Determine the [X, Y] coordinate at the center of the cell enclosing the given text.  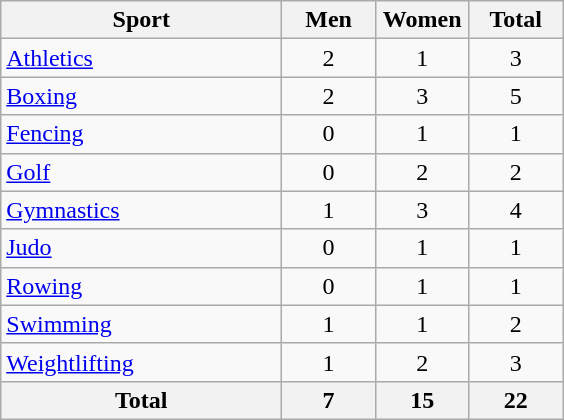
4 [516, 210]
Swimming [142, 324]
7 [329, 400]
Judo [142, 248]
Golf [142, 172]
Women [422, 20]
Fencing [142, 134]
15 [422, 400]
22 [516, 400]
Sport [142, 20]
Boxing [142, 96]
Athletics [142, 58]
Rowing [142, 286]
Men [329, 20]
Weightlifting [142, 362]
Gymnastics [142, 210]
5 [516, 96]
